Return the [x, y] coordinate for the center point of the cell that contains the specified text.  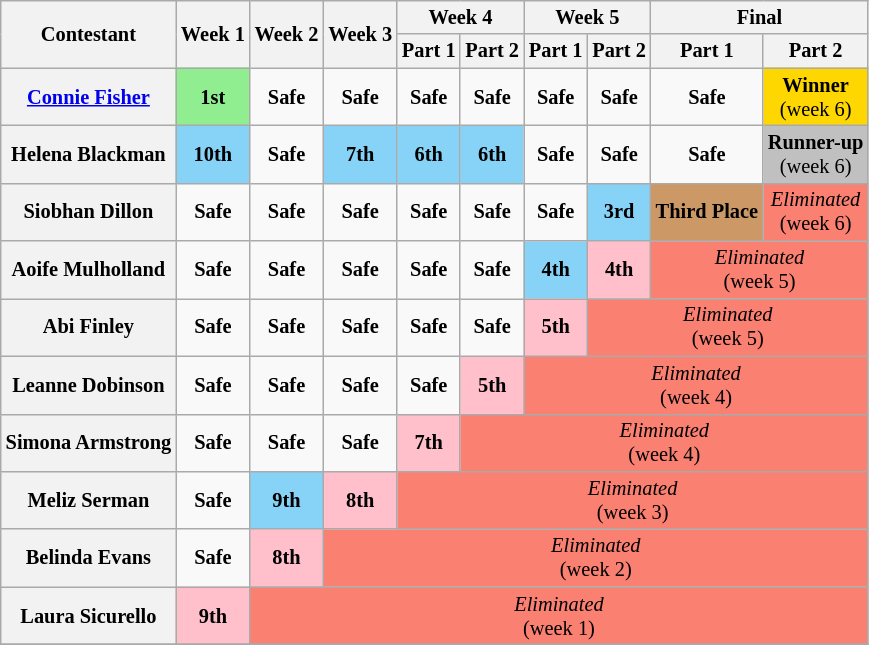
Contestant [88, 34]
Laura Sicurello [88, 616]
Week 4 [460, 17]
Helena Blackman [88, 154]
Eliminated(week 3) [632, 500]
Siobhan Dillon [88, 212]
Runner-up(week 6) [816, 154]
Eliminated(week 6) [816, 212]
Eliminated(week 1) [560, 616]
Winner(week 6) [816, 97]
Abi Finley [88, 327]
Week 2 [287, 34]
Leanne Dobinson [88, 385]
Third Place [707, 212]
3rd [618, 212]
1st [213, 97]
Aoife Mulholland [88, 270]
Connie Fisher [88, 97]
Week 5 [588, 17]
Meliz Serman [88, 500]
Belinda Evans [88, 558]
Final [760, 17]
Eliminated(week 2) [596, 558]
10th [213, 154]
Simona Armstrong [88, 443]
Week 1 [213, 34]
Week 3 [360, 34]
